From the cell containing the given text, extract its center point as [x, y] coordinate. 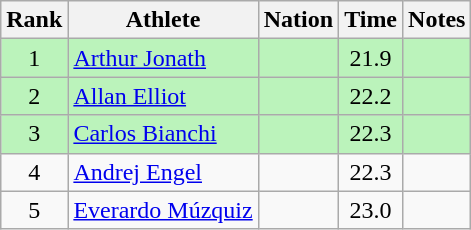
Andrej Engel [163, 172]
Carlos Bianchi [163, 134]
Everardo Múzquiz [163, 210]
3 [34, 134]
Rank [34, 20]
Notes [437, 20]
23.0 [371, 210]
5 [34, 210]
Allan Elliot [163, 96]
Time [371, 20]
1 [34, 58]
4 [34, 172]
Athlete [163, 20]
22.2 [371, 96]
Nation [298, 20]
Arthur Jonath [163, 58]
21.9 [371, 58]
2 [34, 96]
